Find where the given text appears and provide that cell's center as [X, Y] coordinate. 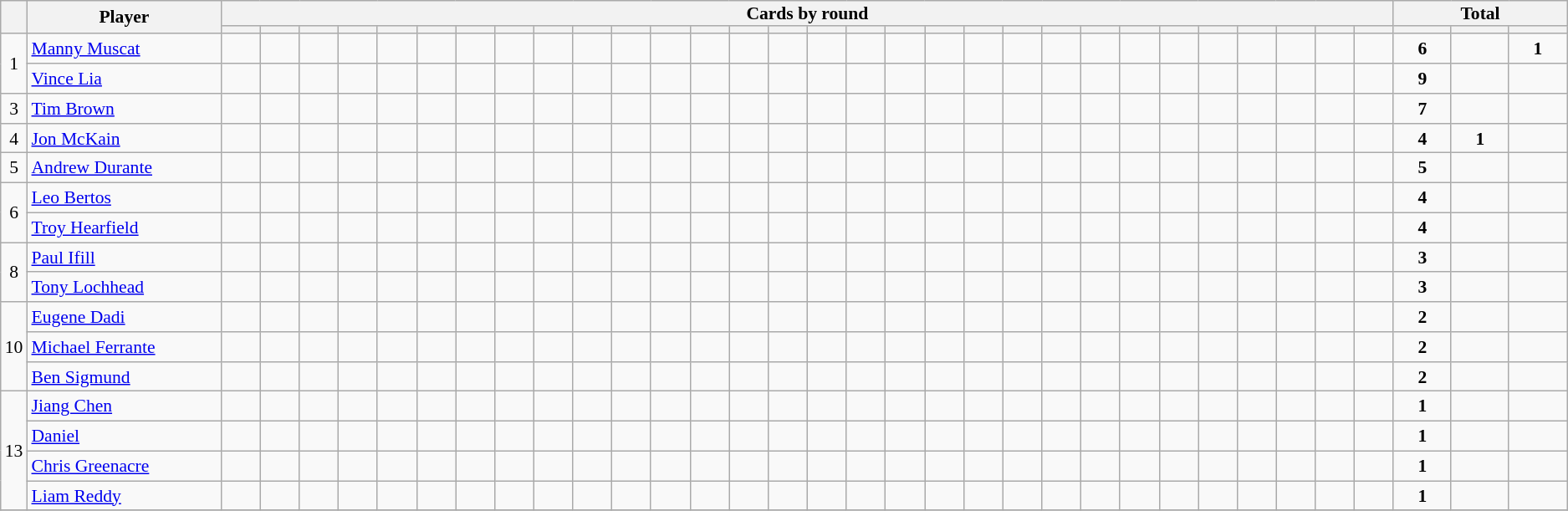
Manny Muscat [124, 49]
Jiang Chen [124, 406]
Paul Ifill [124, 258]
Andrew Durante [124, 168]
Eugene Dadi [124, 317]
Vince Lia [124, 79]
Leo Bertos [124, 198]
7 [1422, 109]
13 [14, 451]
Total [1480, 13]
Troy Hearfield [124, 228]
Tim Brown [124, 109]
Player [124, 18]
Chris Greenacre [124, 467]
Cards by round [807, 13]
10 [14, 346]
Tony Lochhead [124, 288]
Ben Sigmund [124, 377]
Daniel [124, 437]
9 [1422, 79]
Liam Reddy [124, 496]
Jon McKain [124, 139]
Michael Ferrante [124, 347]
8 [14, 273]
